Find where the given text appears and provide that cell's center as [X, Y] coordinate. 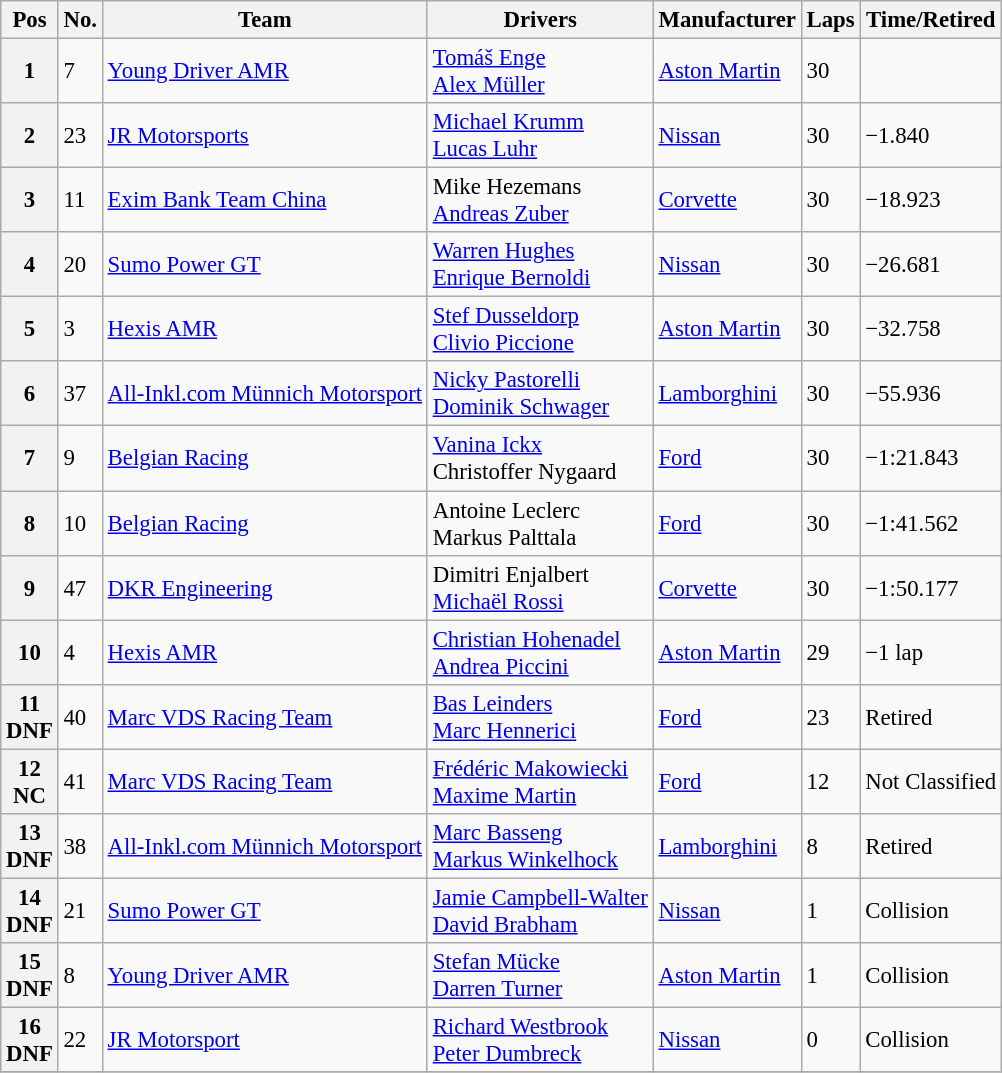
15DNF [30, 976]
Tomáš Enge Alex Müller [540, 72]
Nicky Pastorelli Dominik Schwager [540, 394]
11 [80, 200]
−1.840 [931, 136]
Stef Dusseldorp Clivio Piccione [540, 330]
Team [264, 20]
5 [30, 330]
29 [830, 652]
DKR Engineering [264, 588]
14DNF [30, 910]
6 [30, 394]
Exim Bank Team China [264, 200]
38 [80, 846]
13DNF [30, 846]
−1:41.562 [931, 524]
Time/Retired [931, 20]
Frédéric Makowiecki Maxime Martin [540, 782]
11DNF [30, 716]
Christian Hohenadel Andrea Piccini [540, 652]
No. [80, 20]
Mike Hezemans Andreas Zuber [540, 200]
12NC [30, 782]
0 [830, 1040]
22 [80, 1040]
47 [80, 588]
Jamie Campbell-Walter David Brabham [540, 910]
40 [80, 716]
−32.758 [931, 330]
Bas Leinders Marc Hennerici [540, 716]
−26.681 [931, 264]
Michael Krumm Lucas Luhr [540, 136]
37 [80, 394]
Dimitri Enjalbert Michaël Rossi [540, 588]
Marc Basseng Markus Winkelhock [540, 846]
−1:50.177 [931, 588]
−18.923 [931, 200]
Warren Hughes Enrique Bernoldi [540, 264]
−1 lap [931, 652]
Not Classified [931, 782]
Vanina Ickx Christoffer Nygaard [540, 458]
Stefan Mücke Darren Turner [540, 976]
Pos [30, 20]
JR Motorsports [264, 136]
Antoine Leclerc Markus Palttala [540, 524]
20 [80, 264]
Drivers [540, 20]
21 [80, 910]
−1:21.843 [931, 458]
Manufacturer [727, 20]
−55.936 [931, 394]
JR Motorsport [264, 1040]
16DNF [30, 1040]
12 [830, 782]
41 [80, 782]
Laps [830, 20]
2 [30, 136]
Richard Westbrook Peter Dumbreck [540, 1040]
